Determine the (X, Y) coordinate at the center of the cell enclosing the given text.  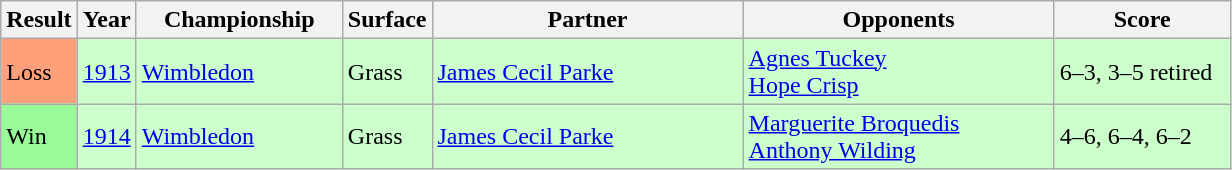
1914 (106, 136)
1913 (106, 72)
Championship (239, 20)
Loss (39, 72)
Result (39, 20)
Opponents (898, 20)
6–3, 3–5 retired (1142, 72)
Surface (387, 20)
Partner (588, 20)
Marguerite Broquedis Anthony Wilding (898, 136)
4–6, 6–4, 6–2 (1142, 136)
Year (106, 20)
Score (1142, 20)
Agnes Tuckey Hope Crisp (898, 72)
Win (39, 136)
